Extract the (X, Y) coordinate from the center of the cell holding the provided text.  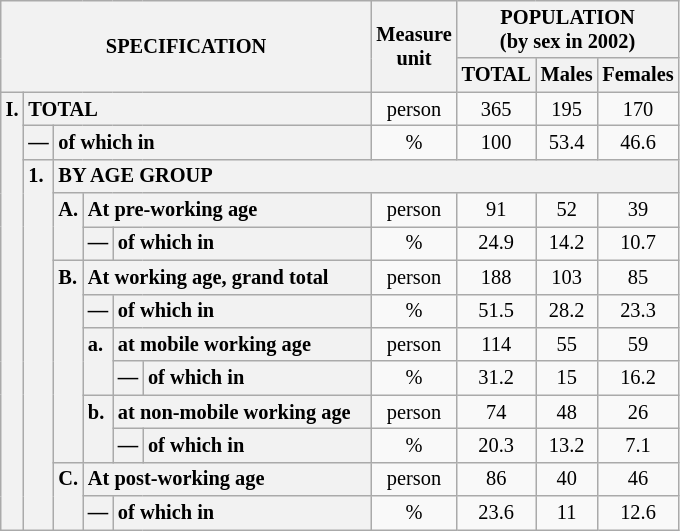
51.5 (496, 311)
53.4 (567, 142)
55 (567, 344)
1. (38, 344)
188 (496, 277)
100 (496, 142)
74 (496, 412)
86 (496, 479)
46 (638, 479)
24.9 (496, 243)
Measure unit (414, 46)
46.6 (638, 142)
91 (496, 210)
20.3 (496, 445)
23.3 (638, 311)
BY AGE GROUP (366, 176)
170 (638, 109)
52 (567, 210)
15 (567, 378)
At post-working age (227, 479)
14.2 (567, 243)
11 (567, 513)
48 (567, 412)
at non-mobile working age (242, 412)
26 (638, 412)
40 (567, 479)
59 (638, 344)
365 (496, 109)
28.2 (567, 311)
12.6 (638, 513)
Males (567, 75)
13.2 (567, 445)
SPECIFICATION (186, 46)
at mobile working age (242, 344)
I. (12, 311)
31.2 (496, 378)
B. (68, 361)
POPULATION (by sex in 2002) (568, 29)
At working age, grand total (227, 277)
C. (68, 496)
39 (638, 210)
16.2 (638, 378)
7.1 (638, 445)
195 (567, 109)
103 (567, 277)
a. (98, 360)
Females (638, 75)
85 (638, 277)
10.7 (638, 243)
114 (496, 344)
23.6 (496, 513)
At pre-working age (227, 210)
A. (68, 226)
b. (98, 428)
